Scan for the cell matching the given text and deliver its [X, Y] coordinate at center. 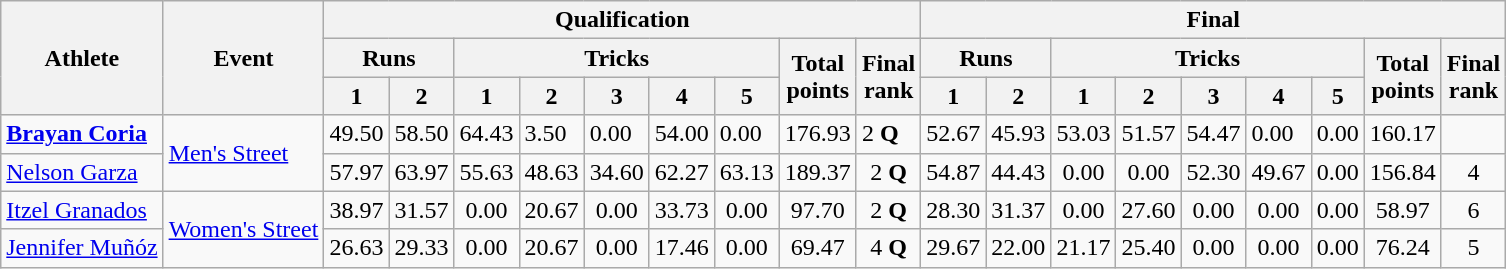
76.24 [1402, 248]
63.13 [746, 172]
52.30 [1214, 172]
57.97 [356, 172]
27.60 [1148, 210]
49.67 [1278, 172]
48.63 [552, 172]
Itzel Granados [82, 210]
Women's Street [244, 229]
189.37 [818, 172]
34.60 [616, 172]
54.47 [1214, 134]
62.27 [682, 172]
Event [244, 58]
51.57 [1148, 134]
29.67 [954, 248]
54.87 [954, 172]
22.00 [1018, 248]
33.73 [682, 210]
4 Q [888, 248]
Jennifer Muñóz [82, 248]
38.97 [356, 210]
64.43 [486, 134]
58.50 [422, 134]
Brayan Coria [82, 134]
54.00 [682, 134]
17.46 [682, 248]
Final [1214, 20]
55.63 [486, 172]
31.57 [422, 210]
45.93 [1018, 134]
44.43 [1018, 172]
Nelson Garza [82, 172]
Qualification [622, 20]
176.93 [818, 134]
3.50 [552, 134]
63.97 [422, 172]
52.67 [954, 134]
53.03 [1084, 134]
69.47 [818, 248]
Men's Street [244, 153]
49.50 [356, 134]
Athlete [82, 58]
31.37 [1018, 210]
156.84 [1402, 172]
6 [1473, 210]
25.40 [1148, 248]
28.30 [954, 210]
29.33 [422, 248]
160.17 [1402, 134]
21.17 [1084, 248]
97.70 [818, 210]
58.97 [1402, 210]
26.63 [356, 248]
